Provide the (x, y) coordinate of the cell's center where the given text is located.  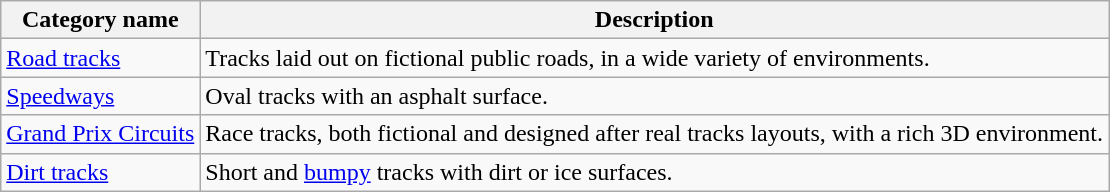
Dirt tracks (100, 172)
Speedways (100, 96)
Category name (100, 20)
Oval tracks with an asphalt surface. (654, 96)
Short and bumpy tracks with dirt or ice surfaces. (654, 172)
Grand Prix Circuits (100, 134)
Tracks laid out on fictional public roads, in a wide variety of environments. (654, 58)
Road tracks (100, 58)
Race tracks, both fictional and designed after real tracks layouts, with a rich 3D environment. (654, 134)
Description (654, 20)
